Determine the [x, y] coordinate at the center of the cell enclosing the given text.  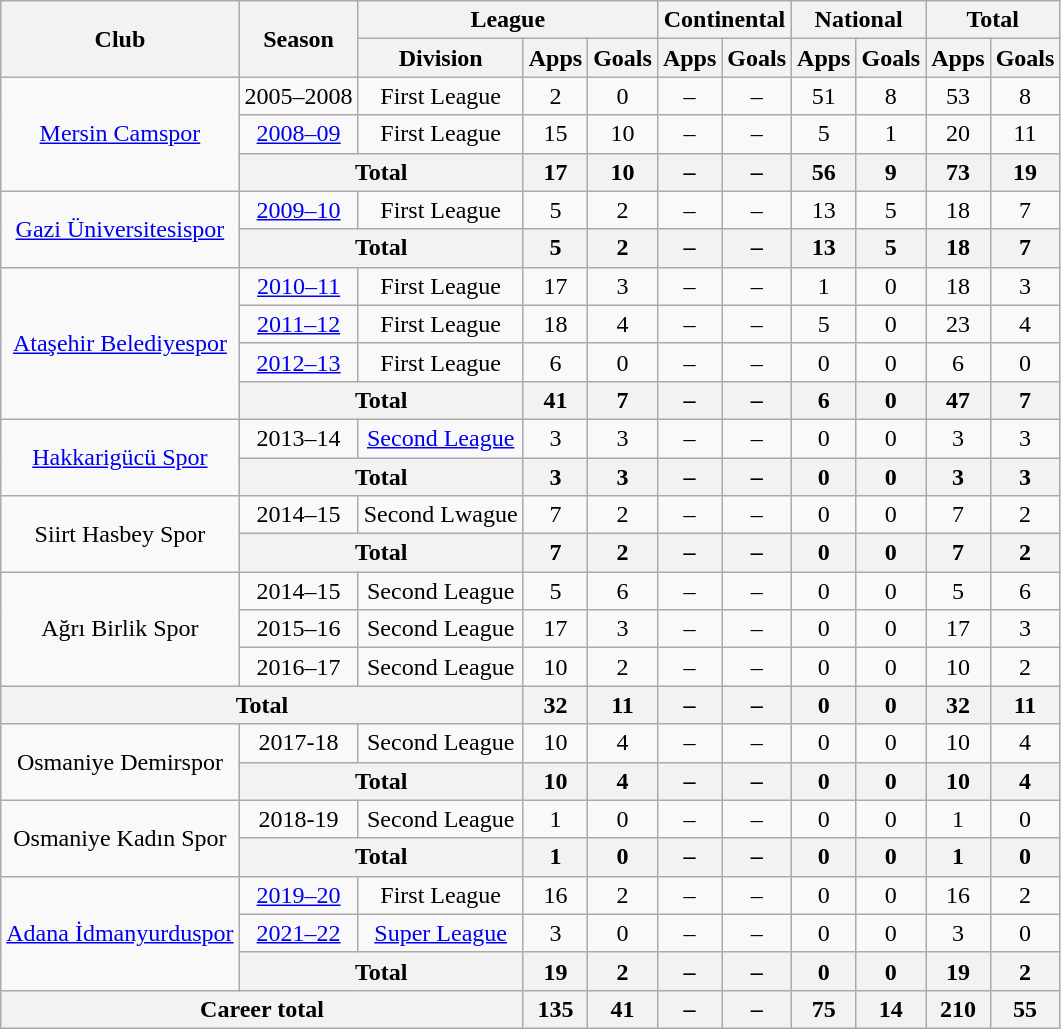
Division [440, 58]
15 [555, 134]
Second Lwague [440, 515]
2017-18 [298, 743]
75 [824, 1009]
56 [824, 172]
National [859, 20]
2018-19 [298, 819]
Osmaniye Kadın Spor [120, 838]
League [508, 20]
2005–2008 [298, 96]
55 [1025, 1009]
2012–13 [298, 362]
Hakkarigücü Spor [120, 457]
2021–22 [298, 933]
135 [555, 1009]
23 [958, 324]
47 [958, 400]
2015–16 [298, 629]
Osmaniye Demirspor [120, 762]
Ağrı Birlik Spor [120, 629]
210 [958, 1009]
2009–10 [298, 210]
53 [958, 96]
2011–12 [298, 324]
73 [958, 172]
14 [891, 1009]
Ataşehir Belediyespor [120, 343]
Club [120, 39]
Career total [262, 1009]
Super League [440, 933]
Siirt Hasbey Spor [120, 534]
Adana İdmanyurduspor [120, 933]
2016–17 [298, 667]
9 [891, 172]
Season [298, 39]
Continental [724, 20]
2013–14 [298, 438]
Mersin Camspor [120, 134]
2019–20 [298, 895]
51 [824, 96]
2010–11 [298, 286]
2008–09 [298, 134]
Gazi Üniversitesispor [120, 229]
20 [958, 134]
